Provide the [x, y] coordinate of the cell's center where the given text is located.  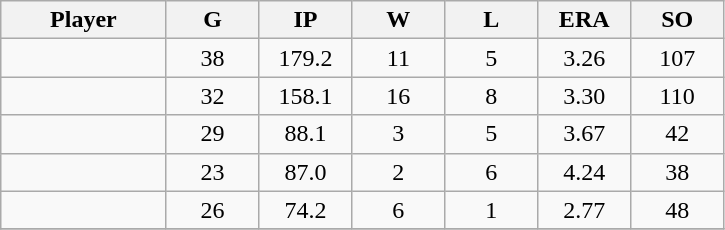
3.30 [584, 96]
87.0 [306, 172]
26 [212, 210]
48 [678, 210]
2.77 [584, 210]
88.1 [306, 134]
3 [398, 134]
23 [212, 172]
16 [398, 96]
W [398, 20]
2 [398, 172]
74.2 [306, 210]
G [212, 20]
1 [492, 210]
ERA [584, 20]
SO [678, 20]
4.24 [584, 172]
8 [492, 96]
3.26 [584, 58]
110 [678, 96]
Player [84, 20]
179.2 [306, 58]
158.1 [306, 96]
IP [306, 20]
3.67 [584, 134]
29 [212, 134]
107 [678, 58]
L [492, 20]
11 [398, 58]
42 [678, 134]
32 [212, 96]
